Detect which cell encompasses the target text, then output its [x, y] center coordinate. 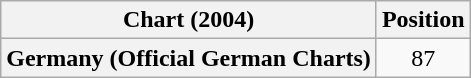
Germany (Official German Charts) [189, 58]
87 [423, 58]
Chart (2004) [189, 20]
Position [423, 20]
